Return [x, y] of the center of cell containing provided text 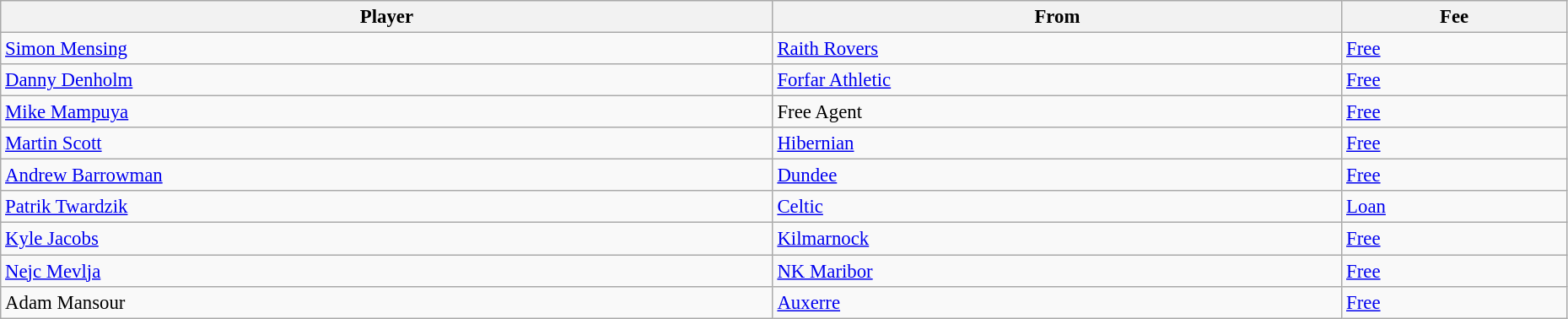
Andrew Barrowman [386, 176]
Hibernian [1058, 143]
Dundee [1058, 176]
Adam Mansour [386, 302]
Player [386, 17]
From [1058, 17]
Free Agent [1058, 112]
Patrik Twardzik [386, 207]
Fee [1454, 17]
Danny Denholm [386, 80]
Martin Scott [386, 143]
Loan [1454, 207]
Mike Mampuya [386, 112]
Forfar Athletic [1058, 80]
Nejc Mevlja [386, 271]
Kilmarnock [1058, 239]
NK Maribor [1058, 271]
Raith Rovers [1058, 49]
Celtic [1058, 207]
Auxerre [1058, 302]
Simon Mensing [386, 49]
Kyle Jacobs [386, 239]
